For the text-containing cell, return its midpoint in [x, y] coordinate format. 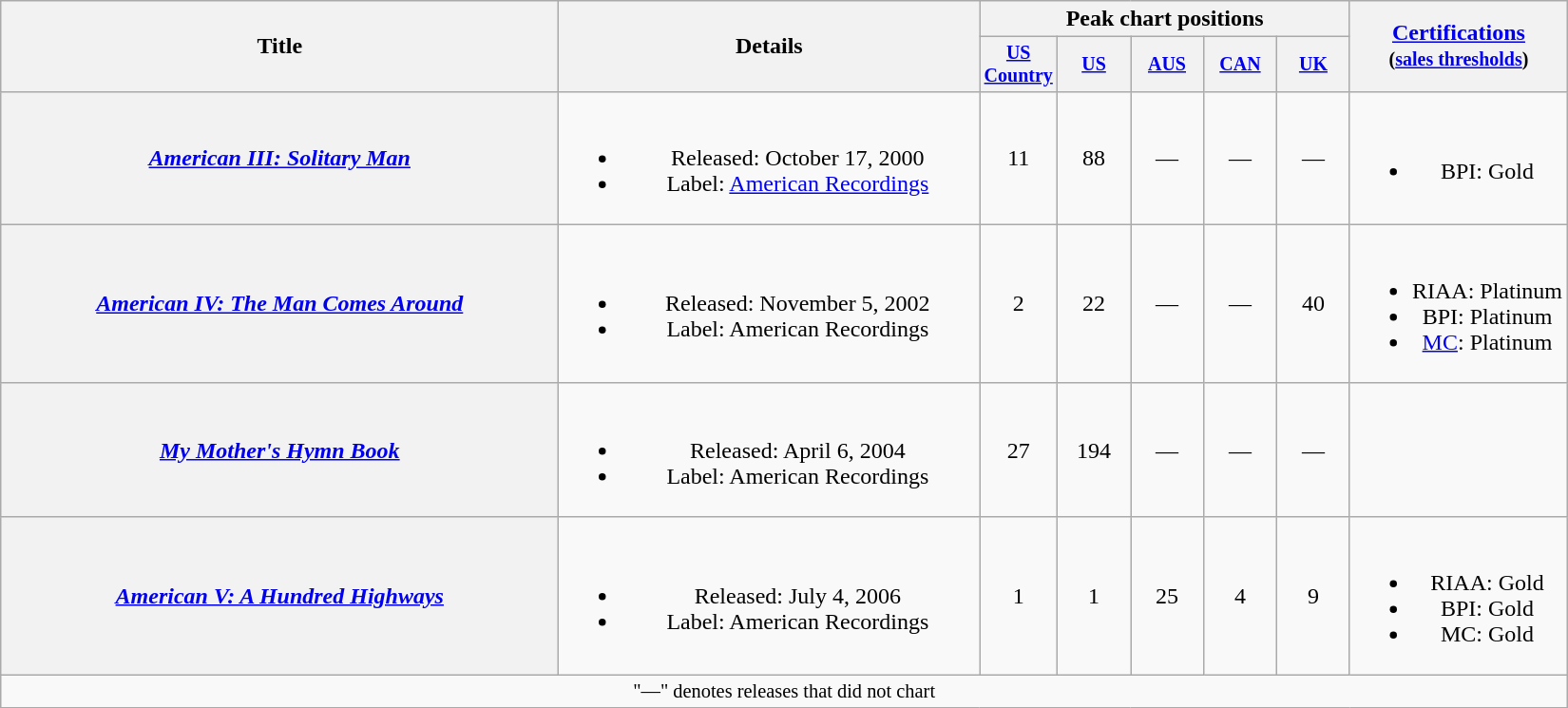
US [1095, 65]
Released: July 4, 2006Label: American Recordings [770, 595]
BPI: Gold [1458, 158]
9 [1313, 595]
Certifications(sales thresholds) [1458, 47]
American V: A Hundred Highways [279, 595]
27 [1019, 450]
RIAA: PlatinumBPI: PlatinumMC: Platinum [1458, 304]
194 [1095, 450]
11 [1019, 158]
4 [1239, 595]
My Mother's Hymn Book [279, 450]
RIAA: GoldBPI: GoldMC: Gold [1458, 595]
Title [279, 47]
Released: November 5, 2002Label: American Recordings [770, 304]
25 [1167, 595]
"—" denotes releases that did not chart [785, 692]
2 [1019, 304]
US Country [1019, 65]
Peak chart positions [1165, 19]
Released: October 17, 2000Label: American Recordings [770, 158]
American IV: The Man Comes Around [279, 304]
40 [1313, 304]
American III: Solitary Man [279, 158]
UK [1313, 65]
AUS [1167, 65]
88 [1095, 158]
Released: April 6, 2004Label: American Recordings [770, 450]
22 [1095, 304]
CAN [1239, 65]
Details [770, 47]
